Determine the [x, y] coordinate at the center of the cell enclosing the given text.  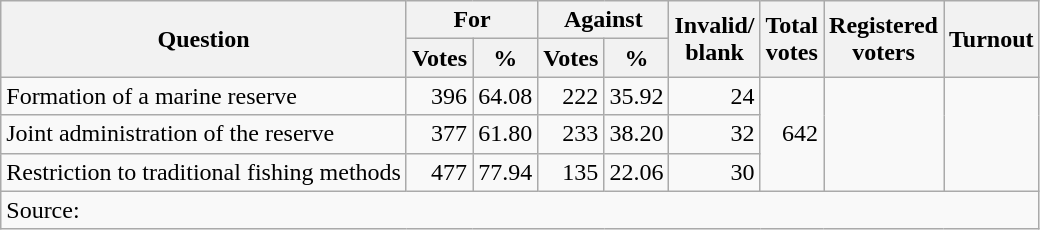
396 [439, 96]
32 [714, 134]
61.80 [506, 134]
24 [714, 96]
22.06 [636, 172]
Against [604, 20]
Invalid/blank [714, 39]
Formation of a marine reserve [204, 96]
Question [204, 39]
For [472, 20]
64.08 [506, 96]
Restriction to traditional fishing methods [204, 172]
Totalvotes [792, 39]
77.94 [506, 172]
135 [571, 172]
35.92 [636, 96]
642 [792, 134]
233 [571, 134]
Turnout [992, 39]
Registeredvoters [884, 39]
38.20 [636, 134]
377 [439, 134]
222 [571, 96]
Source: [520, 210]
Joint administration of the reserve [204, 134]
30 [714, 172]
477 [439, 172]
